Find where the given text appears and provide that cell's center as (x, y) coordinate. 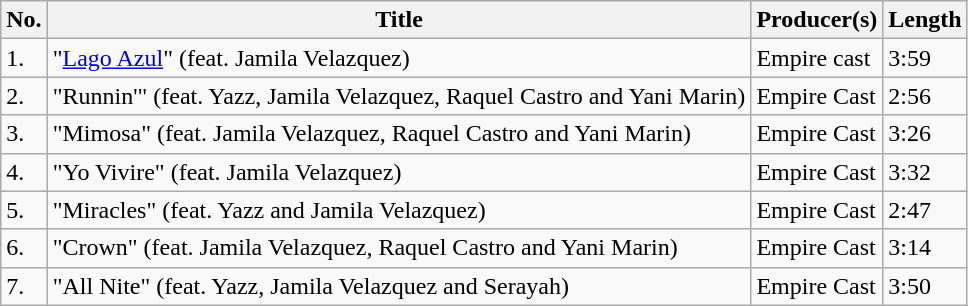
Producer(s) (817, 20)
No. (24, 20)
"Yo Vivire" (feat. Jamila Velazquez) (399, 172)
"All Nite" (feat. Yazz, Jamila Velazquez and Serayah) (399, 286)
"Lago Azul" (feat. Jamila Velazquez) (399, 58)
3:26 (925, 134)
3:50 (925, 286)
5. (24, 210)
6. (24, 248)
3:32 (925, 172)
3:14 (925, 248)
4. (24, 172)
"Runnin'" (feat. Yazz, Jamila Velazquez, Raquel Castro and Yani Marin) (399, 96)
1. (24, 58)
2. (24, 96)
Length (925, 20)
3. (24, 134)
3:59 (925, 58)
Title (399, 20)
"Crown" (feat. Jamila Velazquez, Raquel Castro and Yani Marin) (399, 248)
"Miracles" (feat. Yazz and Jamila Velazquez) (399, 210)
Empire cast (817, 58)
2:56 (925, 96)
2:47 (925, 210)
7. (24, 286)
"Mimosa" (feat. Jamila Velazquez, Raquel Castro and Yani Marin) (399, 134)
